From the cell containing the given text, extract its center point as (X, Y) coordinate. 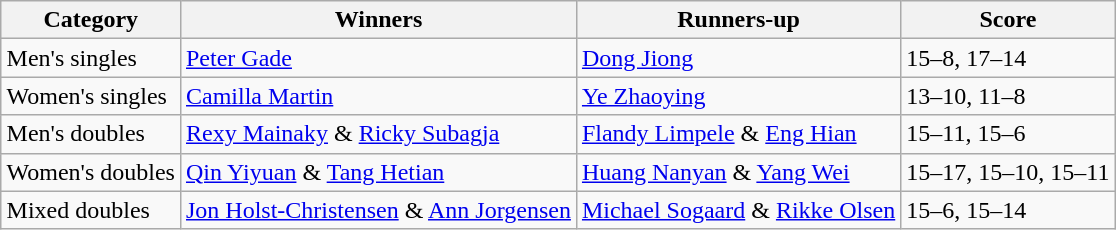
Ye Zhaoying (738, 96)
Michael Sogaard & Rikke Olsen (738, 210)
15–8, 17–14 (1008, 58)
Men's doubles (90, 134)
Mixed doubles (90, 210)
13–10, 11–8 (1008, 96)
Qin Yiyuan & Tang Hetian (378, 172)
Runners-up (738, 20)
15–6, 15–14 (1008, 210)
Women's doubles (90, 172)
Peter Gade (378, 58)
Camilla Martin (378, 96)
Flandy Limpele & Eng Hian (738, 134)
Category (90, 20)
Winners (378, 20)
Rexy Mainaky & Ricky Subagja (378, 134)
Men's singles (90, 58)
15–11, 15–6 (1008, 134)
Jon Holst-Christensen & Ann Jorgensen (378, 210)
Dong Jiong (738, 58)
Women's singles (90, 96)
Score (1008, 20)
15–17, 15–10, 15–11 (1008, 172)
Huang Nanyan & Yang Wei (738, 172)
